Identify which cell holds the provided text, then report its [X, Y] central coordinate. 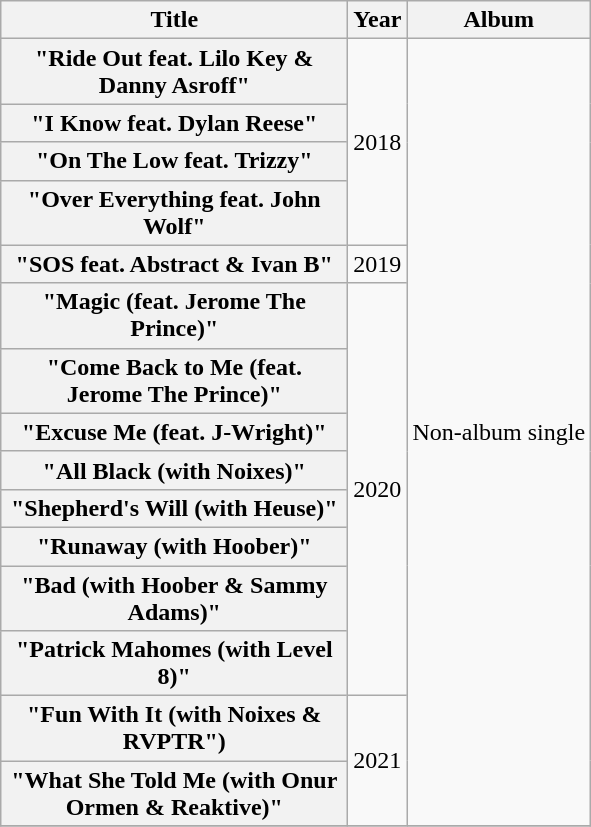
"I Know feat. Dylan Reese" [174, 123]
Non-album single [499, 432]
"What She Told Me (with Onur Ormen & Reaktive)" [174, 794]
"Over Everything feat. John Wolf" [174, 212]
2018 [378, 142]
"SOS feat. Abstract & Ivan B" [174, 264]
2020 [378, 489]
"On The Low feat. Trizzy" [174, 161]
Album [499, 20]
"Shepherd's Will (with Heuse)" [174, 508]
Title [174, 20]
"Come Back to Me (feat. Jerome The Prince)" [174, 380]
"Magic (feat. Jerome The Prince)" [174, 316]
2021 [378, 761]
"Excuse Me (feat. J-Wright)" [174, 432]
"Fun With It (with Noixes & RVPTR") [174, 728]
"All Black (with Noixes)" [174, 470]
2019 [378, 264]
"Runaway (with Hoober)" [174, 546]
"Ride Out feat. Lilo Key & Danny Asroff" [174, 72]
"Bad (with Hoober & Sammy Adams)" [174, 598]
Year [378, 20]
"Patrick Mahomes (with Level 8)" [174, 664]
